Identify which cell holds the provided text, then report its [x, y] central coordinate. 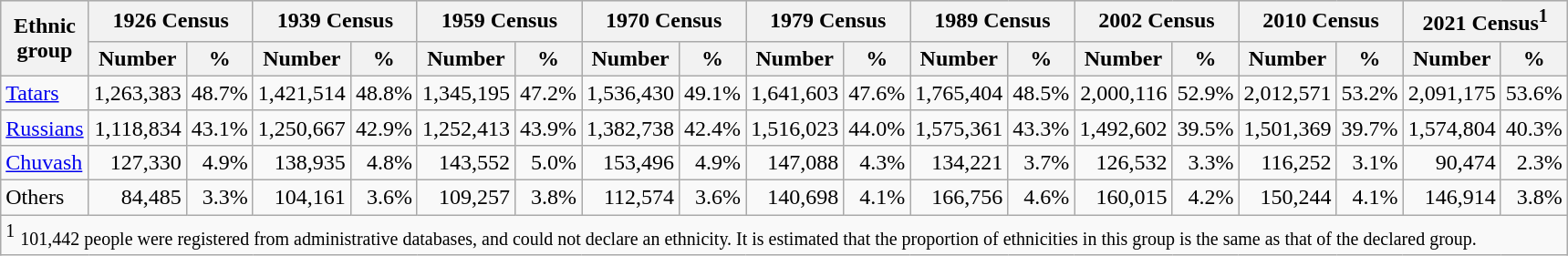
39.5% [1206, 128]
43.9% [547, 128]
112,574 [631, 198]
2,091,175 [1452, 93]
166,756 [960, 198]
Russians [45, 128]
1,345,195 [465, 93]
43.1% [219, 128]
1989 Census [992, 22]
109,257 [465, 198]
1,765,404 [960, 93]
84,485 [137, 198]
48.5% [1042, 93]
1,575,361 [960, 128]
2.3% [1534, 162]
1939 Census [335, 22]
1,574,804 [1452, 128]
1926 Census [171, 22]
2010 Census [1321, 22]
2,000,116 [1124, 93]
1959 Census [499, 22]
2,012,571 [1288, 93]
126,532 [1124, 162]
Others [45, 198]
48.7% [219, 93]
147,088 [795, 162]
104,161 [301, 198]
53.2% [1370, 93]
134,221 [960, 162]
3.1% [1370, 162]
1979 Census [828, 22]
143,552 [465, 162]
Chuvash [45, 162]
1,118,834 [137, 128]
4.2% [1206, 198]
44.0% [877, 128]
153,496 [631, 162]
48.8% [383, 93]
1,501,369 [1288, 128]
1970 Census [664, 22]
2002 Census [1157, 22]
47.6% [877, 93]
5.0% [547, 162]
150,244 [1288, 198]
1,492,602 [1124, 128]
49.1% [713, 93]
4.3% [877, 162]
127,330 [137, 162]
1,641,603 [795, 93]
1,250,667 [301, 128]
146,914 [1452, 198]
Tatars [45, 93]
47.2% [547, 93]
1,382,738 [631, 128]
1,421,514 [301, 93]
Ethnicgroup [45, 38]
40.3% [1534, 128]
90,474 [1452, 162]
1,536,430 [631, 93]
116,252 [1288, 162]
52.9% [1206, 93]
39.7% [1370, 128]
4.6% [1042, 198]
53.6% [1534, 93]
1,516,023 [795, 128]
3.7% [1042, 162]
42.4% [713, 128]
1,263,383 [137, 93]
42.9% [383, 128]
2021 Census1 [1485, 22]
140,698 [795, 198]
4.8% [383, 162]
43.3% [1042, 128]
1,252,413 [465, 128]
138,935 [301, 162]
160,015 [1124, 198]
